Return (x, y) of the center of cell containing provided text 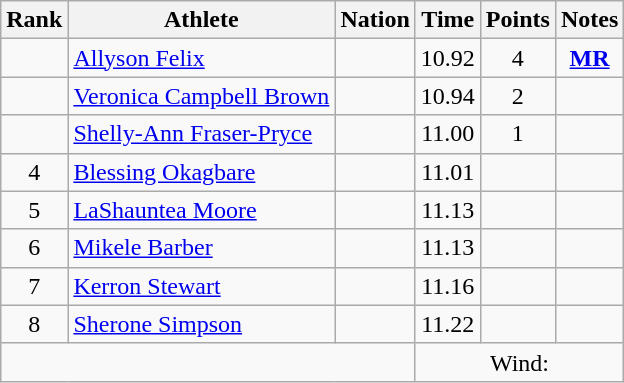
Nation (375, 20)
10.94 (448, 96)
Sherone Simpson (202, 324)
1 (518, 134)
11.00 (448, 134)
Veronica Campbell Brown (202, 96)
11.22 (448, 324)
5 (34, 210)
11.16 (448, 286)
LaShauntea Moore (202, 210)
7 (34, 286)
8 (34, 324)
Notes (589, 20)
10.92 (448, 58)
6 (34, 248)
Allyson Felix (202, 58)
Time (448, 20)
Blessing Okagbare (202, 172)
Wind: (520, 362)
Rank (34, 20)
Mikele Barber (202, 248)
Shelly-Ann Fraser-Pryce (202, 134)
Athlete (202, 20)
Points (518, 20)
MR (589, 58)
2 (518, 96)
11.01 (448, 172)
Kerron Stewart (202, 286)
